Extract the (x, y) coordinate from the center of the cell holding the provided text.  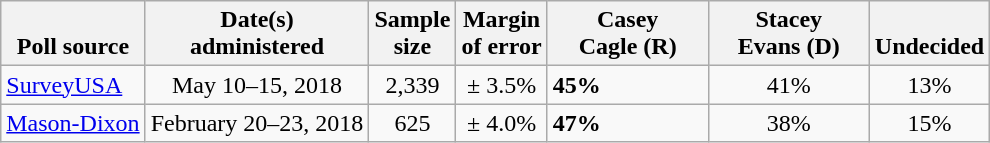
Date(s)administered (257, 34)
Samplesize (412, 34)
2,339 (412, 85)
Undecided (929, 34)
13% (929, 85)
± 4.0% (502, 123)
38% (788, 123)
SurveyUSA (73, 85)
StaceyEvans (D) (788, 34)
February 20–23, 2018 (257, 123)
47% (628, 123)
Marginof error (502, 34)
May 10–15, 2018 (257, 85)
Mason-Dixon (73, 123)
41% (788, 85)
CaseyCagle (R) (628, 34)
45% (628, 85)
625 (412, 123)
15% (929, 123)
Poll source (73, 34)
± 3.5% (502, 85)
